Find where the given text appears and provide that cell's center as (X, Y) coordinate. 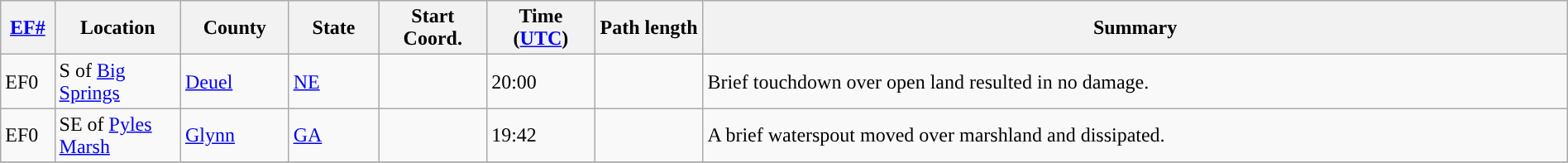
GA (334, 136)
20:00 (541, 81)
EF# (28, 28)
Time (UTC) (541, 28)
Glynn (235, 136)
Deuel (235, 81)
County (235, 28)
S of Big Springs (117, 81)
A brief waterspout moved over marshland and dissipated. (1135, 136)
SE of Pyles Marsh (117, 136)
State (334, 28)
Summary (1135, 28)
Path length (648, 28)
19:42 (541, 136)
NE (334, 81)
Start Coord. (433, 28)
Location (117, 28)
Brief touchdown over open land resulted in no damage. (1135, 81)
